Extract the [X, Y] coordinate from the center of the cell holding the provided text.  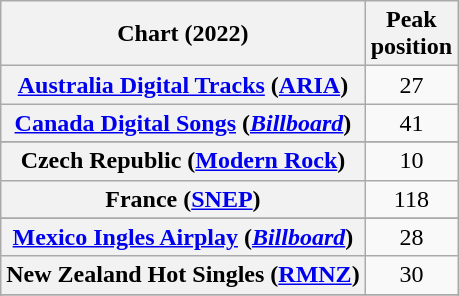
Canada Digital Songs (Billboard) [183, 123]
118 [411, 199]
27 [411, 85]
Australia Digital Tracks (ARIA) [183, 85]
New Zealand Hot Singles (RMNZ) [183, 275]
Mexico Ingles Airplay (Billboard) [183, 237]
Chart (2022) [183, 34]
Peakposition [411, 34]
28 [411, 237]
30 [411, 275]
41 [411, 123]
10 [411, 161]
Czech Republic (Modern Rock) [183, 161]
France (SNEP) [183, 199]
